Detect which cell encompasses the target text, then output its (x, y) center coordinate. 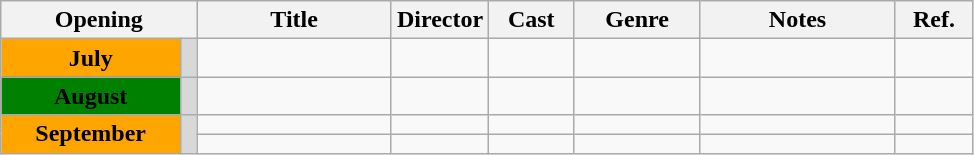
Director (440, 20)
September (91, 134)
Title (294, 20)
August (91, 96)
July (91, 58)
Cast (532, 20)
Notes (797, 20)
Ref. (934, 20)
Opening (99, 20)
Genre (637, 20)
